Pinpoint the cell where the given text exists, returning its [x, y] midpoint coordinate. 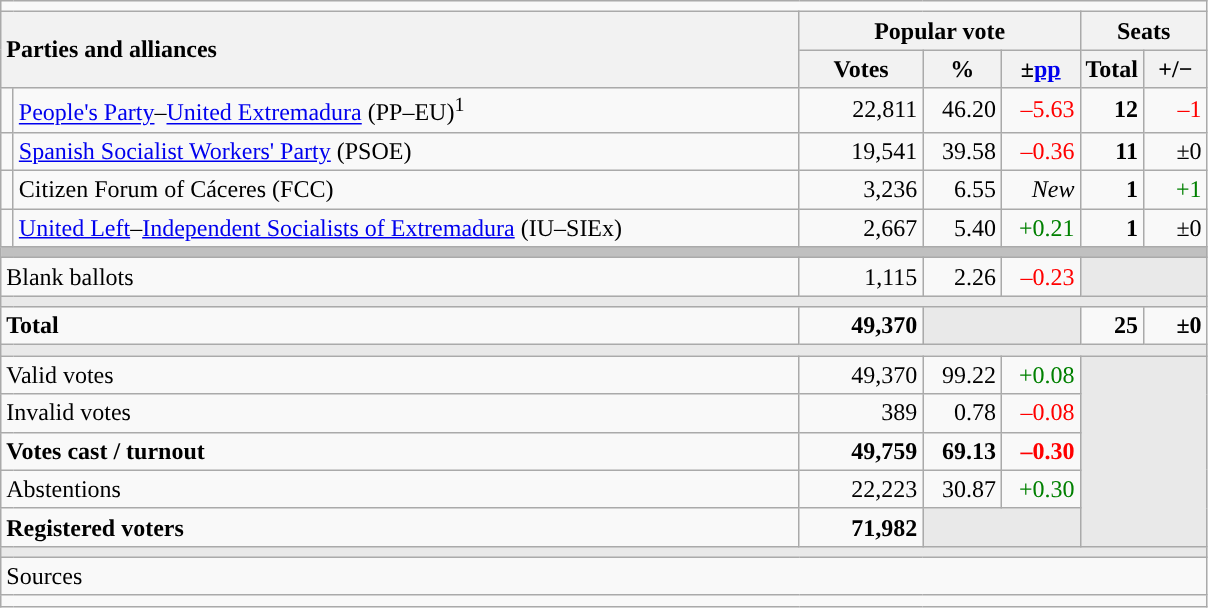
Votes cast / turnout [400, 451]
69.13 [962, 451]
25 [1112, 326]
49,759 [861, 451]
2,667 [861, 228]
±pp [1040, 69]
46.20 [962, 110]
Spanish Socialist Workers' Party (PSOE) [406, 151]
Citizen Forum of Cáceres (FCC) [406, 190]
Blank ballots [400, 277]
99.22 [962, 375]
+0.21 [1040, 228]
6.55 [962, 190]
Votes [861, 69]
New [1040, 190]
2.26 [962, 277]
389 [861, 413]
–5.63 [1040, 110]
–0.23 [1040, 277]
People's Party–United Extremadura (PP–EU)1 [406, 110]
5.40 [962, 228]
Parties and alliances [400, 50]
3,236 [861, 190]
22,811 [861, 110]
1,115 [861, 277]
–0.30 [1040, 451]
39.58 [962, 151]
Seats [1144, 31]
Valid votes [400, 375]
30.87 [962, 489]
0.78 [962, 413]
71,982 [861, 527]
Popular vote [940, 31]
Abstentions [400, 489]
12 [1112, 110]
19,541 [861, 151]
–0.36 [1040, 151]
+/− [1176, 69]
United Left–Independent Socialists of Extremadura (IU–SIEx) [406, 228]
% [962, 69]
–0.08 [1040, 413]
Registered voters [400, 527]
22,223 [861, 489]
Invalid votes [400, 413]
–1 [1176, 110]
11 [1112, 151]
+0.30 [1040, 489]
Sources [604, 576]
+1 [1176, 190]
+0.08 [1040, 375]
